Extract the (x, y) coordinate from the center of the cell holding the provided text.  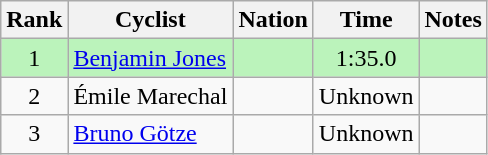
3 (34, 134)
Rank (34, 20)
1 (34, 58)
Benjamin Jones (150, 58)
Notes (453, 20)
2 (34, 96)
Nation (273, 20)
Time (366, 20)
Émile Marechal (150, 96)
1:35.0 (366, 58)
Cyclist (150, 20)
Bruno Götze (150, 134)
